Pinpoint the cell where the given text exists, returning its (X, Y) midpoint coordinate. 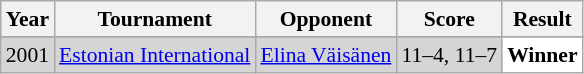
Estonian International (154, 55)
Result (542, 19)
Elina Väisänen (326, 55)
Tournament (154, 19)
Score (449, 19)
Winner (542, 55)
Opponent (326, 19)
2001 (28, 55)
11–4, 11–7 (449, 55)
Year (28, 19)
